Pinpoint the cell where the given text exists, returning its [X, Y] midpoint coordinate. 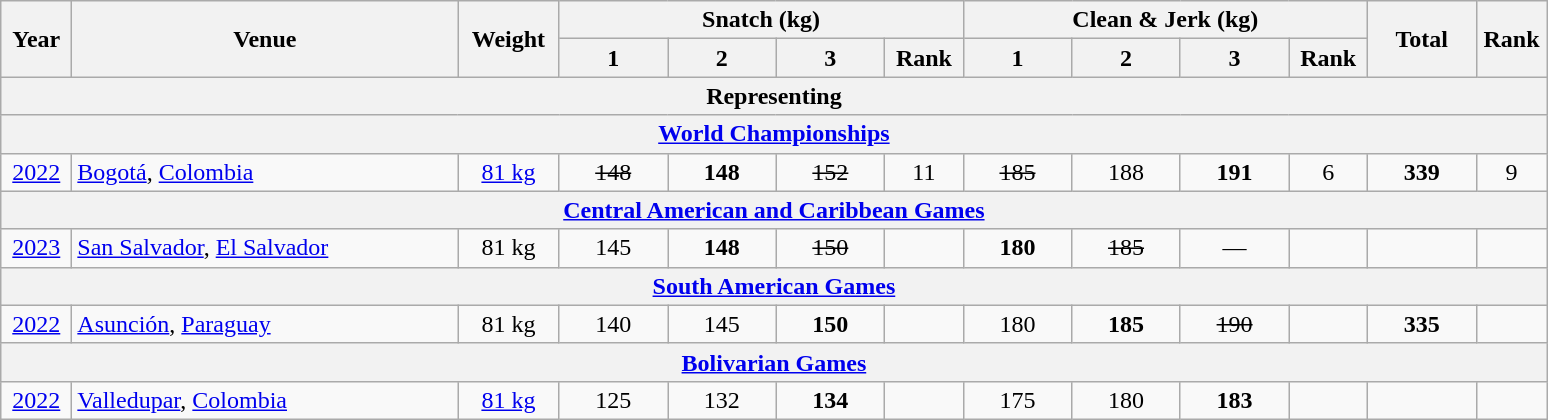
Venue [265, 39]
11 [924, 172]
Central American and Caribbean Games [774, 210]
188 [1126, 172]
183 [1234, 400]
152 [830, 172]
132 [722, 400]
Total [1422, 39]
Valledupar, Colombia [265, 400]
175 [1018, 400]
191 [1234, 172]
339 [1422, 172]
2023 [36, 248]
6 [1328, 172]
190 [1234, 324]
Representing [774, 96]
San Salvador, El Salvador [265, 248]
Weight [508, 39]
Bogotá, Colombia [265, 172]
Year [36, 39]
Bolivarian Games [774, 362]
9 [1512, 172]
South American Games [774, 286]
140 [614, 324]
134 [830, 400]
335 [1422, 324]
125 [614, 400]
— [1234, 248]
Snatch (kg) [761, 20]
Asunción, Paraguay [265, 324]
World Championships [774, 134]
Clean & Jerk (kg) [1165, 20]
